Return the (X, Y) coordinate for the center point of the cell that contains the specified text.  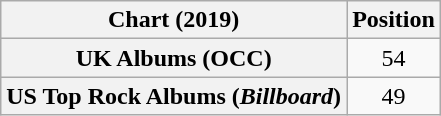
US Top Rock Albums (Billboard) (174, 96)
Chart (2019) (174, 20)
UK Albums (OCC) (174, 58)
49 (394, 96)
54 (394, 58)
Position (394, 20)
